Pinpoint the cell where the given text exists, returning its (X, Y) midpoint coordinate. 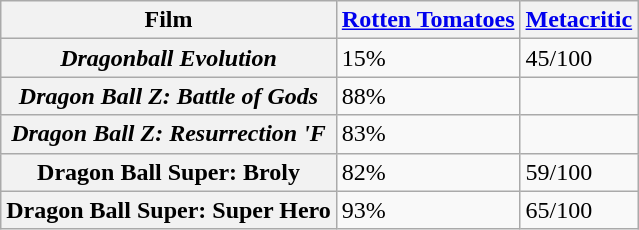
45/100 (579, 58)
Dragonball Evolution (169, 58)
59/100 (579, 172)
82% (428, 172)
Rotten Tomatoes (428, 20)
Dragon Ball Super: Super Hero (169, 210)
Dragon Ball Z: Battle of Gods (169, 96)
83% (428, 134)
65/100 (579, 210)
Metacritic (579, 20)
88% (428, 96)
Dragon Ball Z: Resurrection 'F (169, 134)
93% (428, 210)
Dragon Ball Super: Broly (169, 172)
15% (428, 58)
Film (169, 20)
